Pinpoint the cell where the given text exists, returning its [x, y] midpoint coordinate. 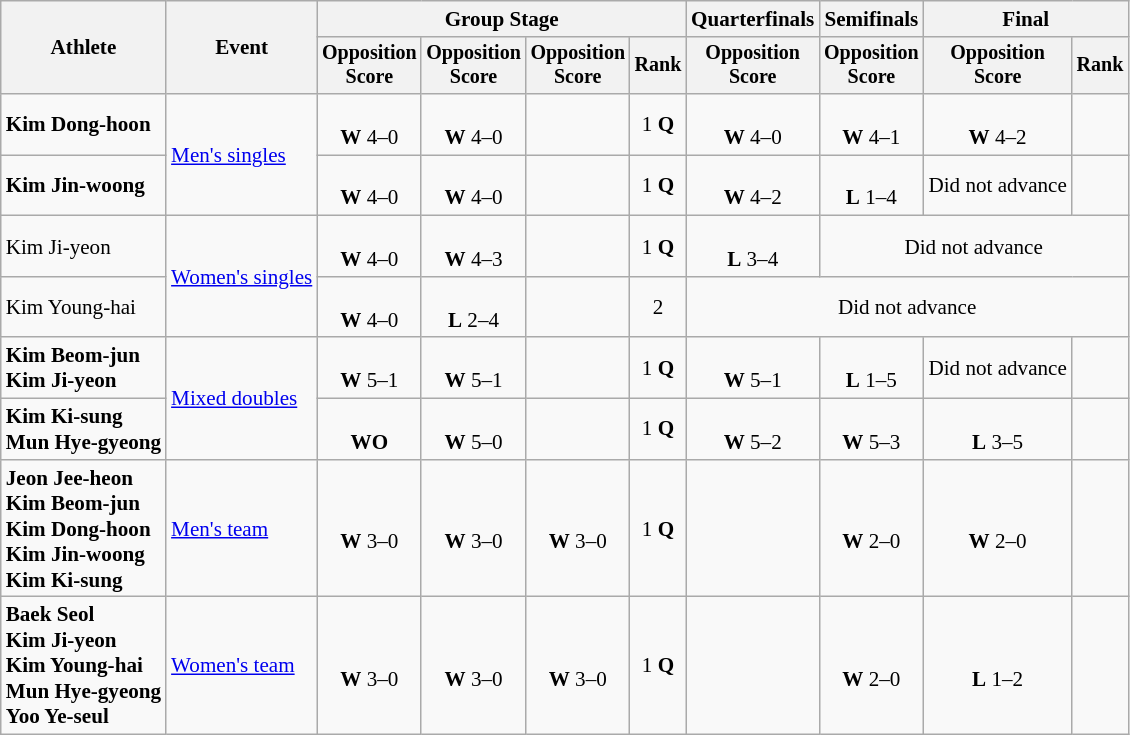
Mixed doubles [242, 399]
L 1–4 [871, 186]
W 4–3 [473, 246]
Baek SeolKim Ji-yeonKim Young-haiMun Hye-gyeongYoo Ye-seul [84, 666]
Jeon Jee-heonKim Beom-junKim Dong-hoonKim Jin-woongKim Ki-sung [84, 528]
L 3–5 [997, 428]
L 2–4 [473, 308]
Men's singles [242, 155]
W 4–1 [871, 124]
W 5–2 [752, 428]
L 1–5 [871, 368]
Kim Ji-yeon [84, 246]
Kim Young-hai [84, 308]
L 3–4 [752, 246]
Group Stage [502, 18]
Event [242, 48]
Kim Ki-sungMun Hye-gyeong [84, 428]
WO [369, 428]
Athlete [84, 48]
Kim Beom-junKim Ji-yeon [84, 368]
Kim Jin-woong [84, 186]
Women's singles [242, 277]
Men's team [242, 528]
L 1–2 [997, 666]
2 [658, 308]
W 5–3 [871, 428]
Final [1026, 18]
Quarterfinals [752, 18]
Kim Dong-hoon [84, 124]
W 5–0 [473, 428]
Women's team [242, 666]
Semifinals [871, 18]
